Provide the [x, y] coordinate of the cell's center where the given text is located.  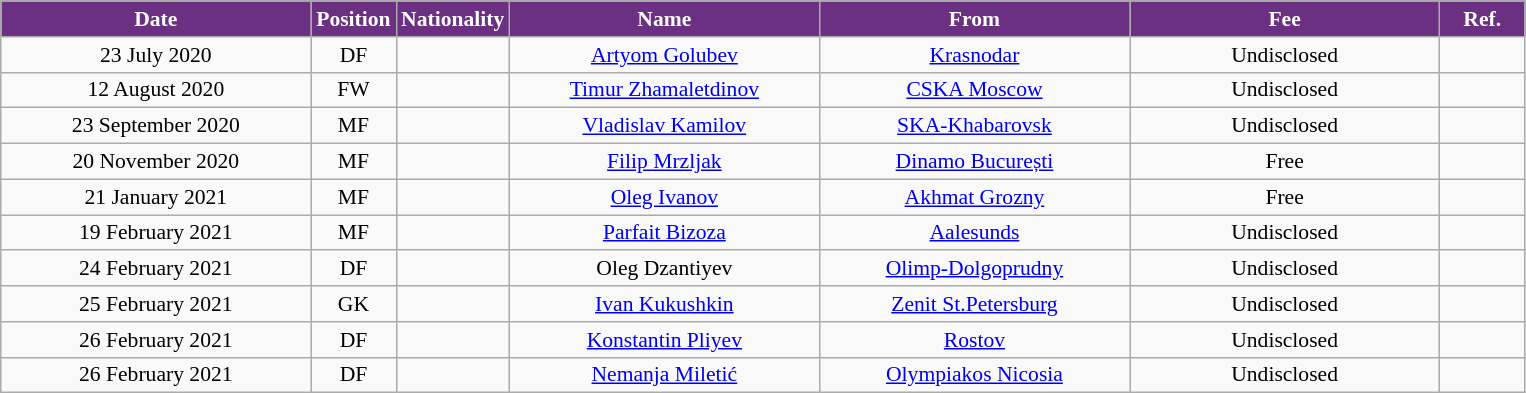
23 September 2020 [156, 126]
Name [664, 19]
Zenit St.Petersburg [974, 304]
Nationality [452, 19]
Oleg Dzantiyev [664, 269]
SKA-Khabarovsk [974, 126]
CSKA Moscow [974, 90]
Position [354, 19]
24 February 2021 [156, 269]
20 November 2020 [156, 162]
Akhmat Grozny [974, 197]
Ivan Kukushkin [664, 304]
Filip Mrzljak [664, 162]
Fee [1285, 19]
Aalesunds [974, 233]
19 February 2021 [156, 233]
Dinamo București [974, 162]
Krasnodar [974, 55]
From [974, 19]
12 August 2020 [156, 90]
23 July 2020 [156, 55]
Olympiakos Nicosia [974, 375]
Olimp-Dolgoprudny [974, 269]
Date [156, 19]
Konstantin Pliyev [664, 340]
GK [354, 304]
FW [354, 90]
Artyom Golubev [664, 55]
Parfait Bizoza [664, 233]
Vladislav Kamilov [664, 126]
Rostov [974, 340]
25 February 2021 [156, 304]
Oleg Ivanov [664, 197]
Ref. [1482, 19]
Nemanja Miletić [664, 375]
21 January 2021 [156, 197]
Timur Zhamaletdinov [664, 90]
